Return (X, Y) of the center of cell containing provided text 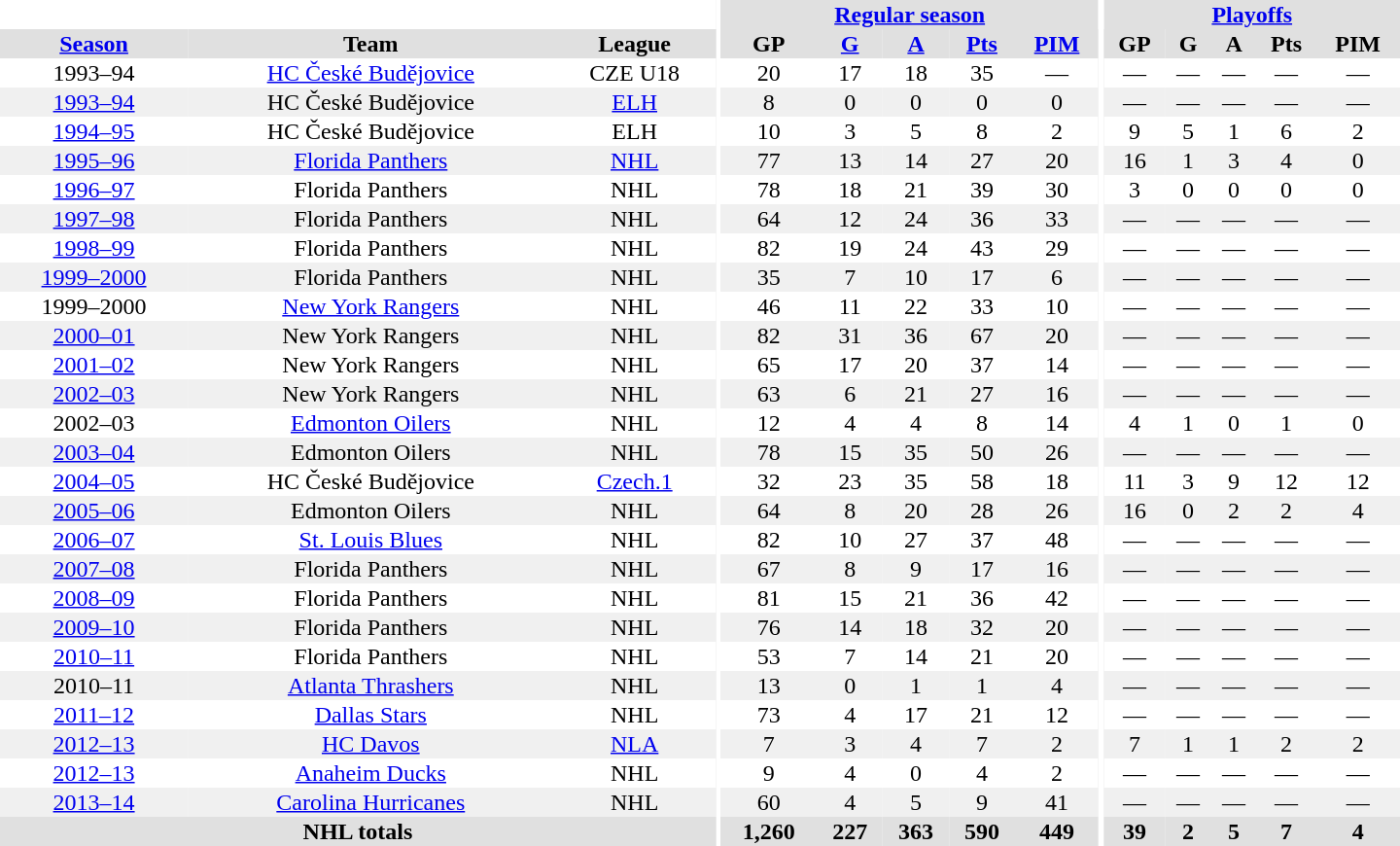
58 (982, 481)
28 (982, 511)
2001–02 (93, 365)
1996–97 (93, 190)
43 (982, 248)
2000–01 (93, 335)
46 (768, 306)
Atlanta Thrashers (370, 686)
29 (1057, 248)
1994–95 (93, 131)
HC Davos (370, 744)
449 (1057, 831)
2004–05 (93, 481)
2013–14 (93, 802)
Carolina Hurricanes (370, 802)
23 (850, 481)
Dallas Stars (370, 715)
590 (982, 831)
Playoffs (1252, 15)
73 (768, 715)
30 (1057, 190)
NLA (634, 744)
2006–07 (93, 540)
2009–10 (93, 627)
48 (1057, 540)
31 (850, 335)
363 (916, 831)
60 (768, 802)
CZE U18 (634, 73)
42 (1057, 598)
41 (1057, 802)
50 (982, 452)
Czech.1 (634, 481)
NHL totals (358, 831)
65 (768, 365)
2007–08 (93, 569)
Team (370, 44)
53 (768, 656)
2008–09 (93, 598)
2005–06 (93, 511)
77 (768, 160)
2011–12 (93, 715)
2003–04 (93, 452)
81 (768, 598)
Anaheim Ducks (370, 773)
63 (768, 394)
St. Louis Blues (370, 540)
1998–99 (93, 248)
Regular season (910, 15)
League (634, 44)
22 (916, 306)
1997–98 (93, 219)
1995–96 (93, 160)
1,260 (768, 831)
227 (850, 831)
Season (93, 44)
76 (768, 627)
19 (850, 248)
